Pinpoint the cell where the given text exists, returning its [X, Y] midpoint coordinate. 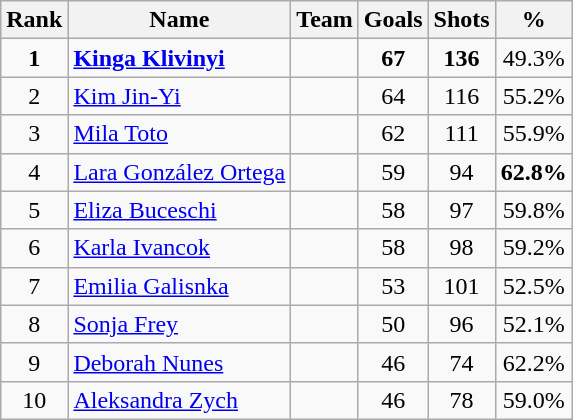
Team [325, 20]
10 [34, 400]
2 [34, 96]
111 [462, 134]
Mila Toto [180, 134]
Lara González Ortega [180, 172]
67 [393, 58]
Kim Jin-Yi [180, 96]
Name [180, 20]
74 [462, 362]
59 [393, 172]
62 [393, 134]
78 [462, 400]
97 [462, 210]
53 [393, 286]
Kinga Klivinyi [180, 58]
55.2% [534, 96]
62.2% [534, 362]
52.1% [534, 324]
59.2% [534, 248]
116 [462, 96]
Emilia Galisnka [180, 286]
Goals [393, 20]
59.0% [534, 400]
9 [34, 362]
55.9% [534, 134]
4 [34, 172]
98 [462, 248]
59.8% [534, 210]
Shots [462, 20]
% [534, 20]
1 [34, 58]
64 [393, 96]
Eliza Buceschi [180, 210]
101 [462, 286]
Karla Ivancok [180, 248]
62.8% [534, 172]
136 [462, 58]
Rank [34, 20]
5 [34, 210]
6 [34, 248]
Deborah Nunes [180, 362]
94 [462, 172]
Aleksandra Zych [180, 400]
8 [34, 324]
96 [462, 324]
52.5% [534, 286]
3 [34, 134]
Sonja Frey [180, 324]
7 [34, 286]
50 [393, 324]
49.3% [534, 58]
